Scan for the cell matching the given text and deliver its [x, y] coordinate at center. 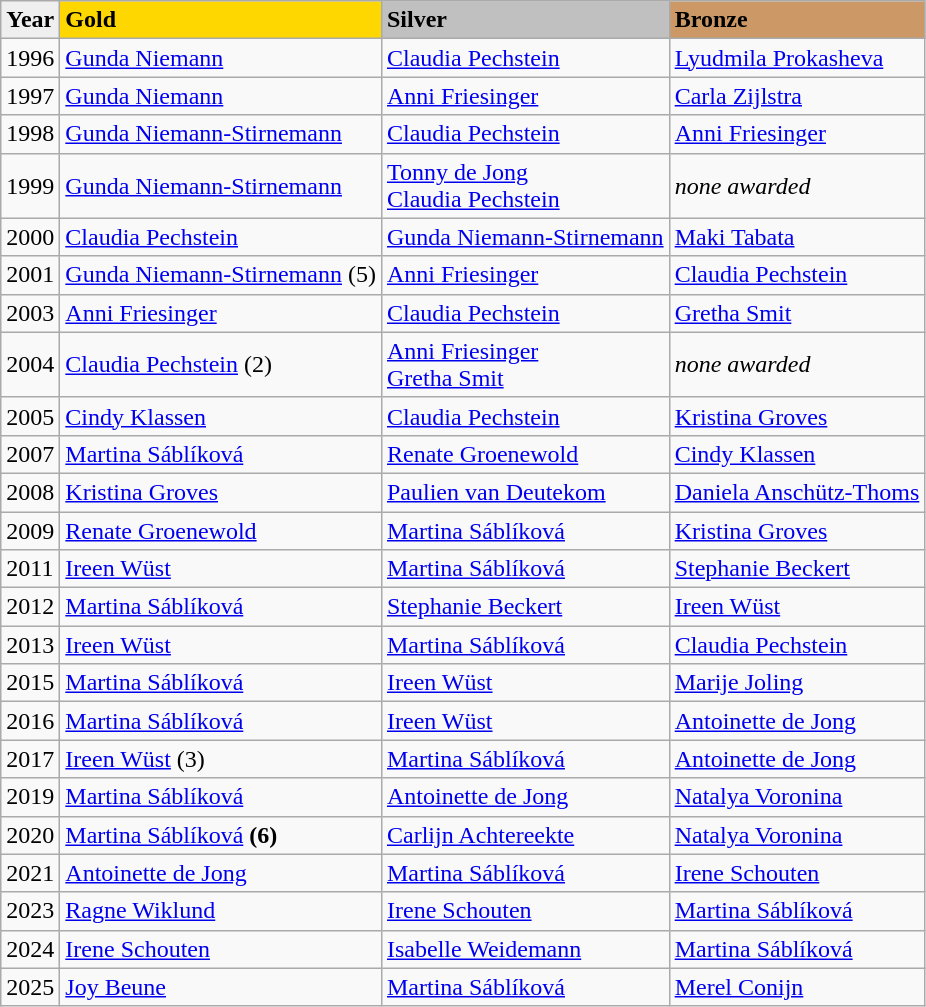
1997 [30, 96]
Marije Joling [797, 683]
Maki Tabata [797, 237]
Year [30, 20]
Merel Conijn [797, 987]
2013 [30, 645]
2007 [30, 454]
1998 [30, 134]
2023 [30, 911]
Anni Friesinger Gretha Smit [525, 364]
2024 [30, 949]
Martina Sáblíková (6) [221, 835]
2000 [30, 237]
Carla Zijlstra [797, 96]
2012 [30, 607]
Lyudmila Prokasheva [797, 58]
2017 [30, 759]
2003 [30, 313]
Joy Beune [221, 987]
2011 [30, 569]
Gunda Niemann-Stirnemann (5) [221, 275]
1999 [30, 186]
Ragne Wiklund [221, 911]
2019 [30, 797]
Claudia Pechstein (2) [221, 364]
Carlijn Achtereekte [525, 835]
2020 [30, 835]
2021 [30, 873]
Silver [525, 20]
2008 [30, 492]
Daniela Anschütz-Thoms [797, 492]
Isabelle Weidemann [525, 949]
Gold [221, 20]
1996 [30, 58]
Paulien van Deutekom [525, 492]
2025 [30, 987]
2015 [30, 683]
Bronze [797, 20]
Gretha Smit [797, 313]
Ireen Wüst (3) [221, 759]
2005 [30, 416]
2001 [30, 275]
Tonny de Jong Claudia Pechstein [525, 186]
2016 [30, 721]
2004 [30, 364]
2009 [30, 531]
